Detect which cell encompasses the target text, then output its [x, y] center coordinate. 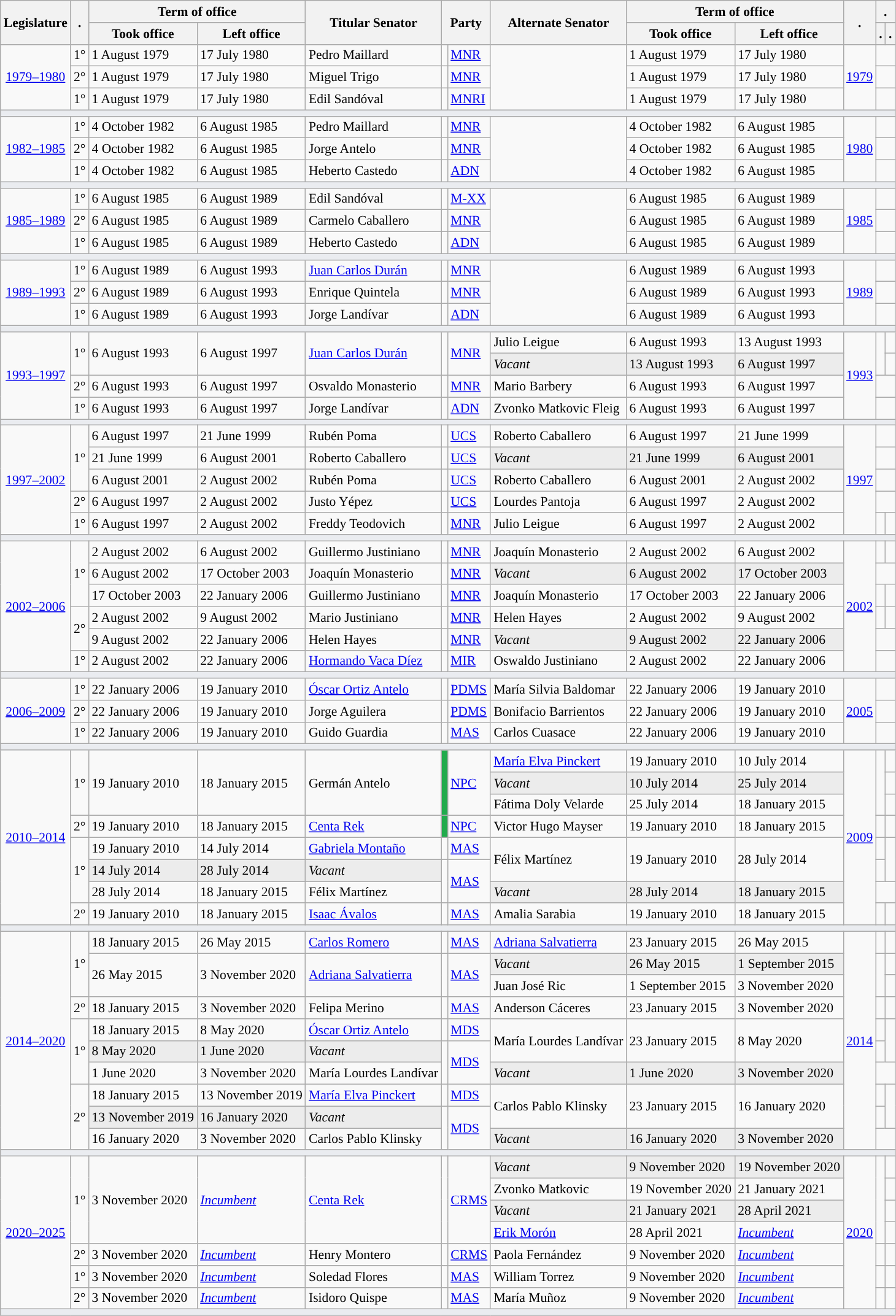
Isidoro Quispe [373, 1298]
M-XX [469, 199]
Mario Barbery [558, 387]
Party [466, 22]
Miguel Trigo [373, 77]
Soledad Flores [373, 1277]
Carmelo Caballero [373, 221]
MNRI [469, 99]
2009 [859, 837]
1997 [859, 480]
2020 [859, 1233]
2014–2020 [36, 1040]
2010–2014 [36, 837]
1989–1993 [36, 292]
Germán Antelo [373, 783]
1997–2002 [36, 480]
María Muñoz [558, 1298]
Zvonko Matkovic [558, 1189]
Mario Justiniano [373, 617]
2002–2006 [36, 606]
2020–2025 [36, 1233]
1982–1985 [36, 149]
1979 [859, 77]
Jorge Aguilera [373, 711]
Jorge Antelo [373, 149]
Oswaldo Justiniano [558, 661]
Titular Senator [373, 22]
2002 [859, 606]
Zvonko Matkovic Fleig [558, 408]
Alternate Senator [558, 22]
2006–2009 [36, 711]
1989 [859, 292]
2014 [859, 1040]
Henry Montero [373, 1255]
Paola Fernández [558, 1255]
1985 [859, 221]
Isaac Ávalos [373, 915]
Carlos Romero [373, 942]
Freddy Teodovich [373, 524]
Osvaldo Monasterio [373, 387]
Legislature [36, 22]
Anderson Cáceres [558, 1008]
MIR [469, 661]
Hormando Vaca Díez [373, 661]
Felipa Merino [373, 1008]
Lourdes Pantoja [558, 502]
Bonifacio Barrientos [558, 711]
Enrique Quintela [373, 293]
1985–1989 [36, 221]
Carlos Cuasace [558, 733]
María Silvia Baldomar [558, 689]
Guido Guardia [373, 733]
Fátima Doly Velarde [558, 805]
Amalia Sarabia [558, 915]
William Torrez [558, 1277]
1993–1997 [36, 375]
Justo Yépez [373, 502]
Gabriela Montaño [373, 849]
1980 [859, 149]
1993 [859, 375]
2005 [859, 711]
Erik Morón [558, 1233]
1979–1980 [36, 77]
Victor Hugo Mayser [558, 827]
Juan José Ric [558, 986]
